Identify which cell holds the provided text, then report its [x, y] central coordinate. 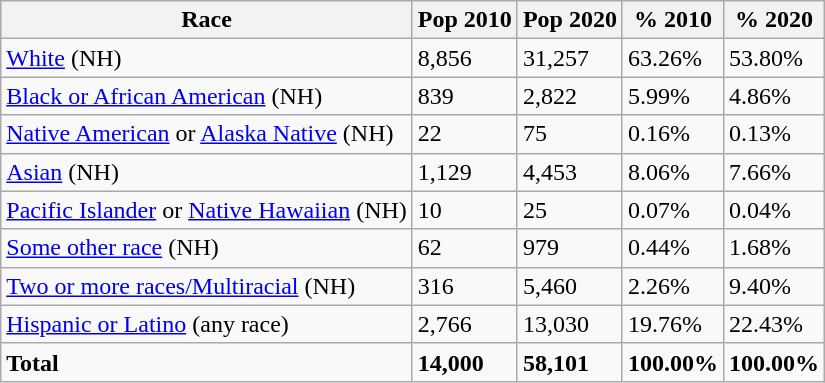
1.68% [774, 248]
25 [570, 210]
White (NH) [207, 58]
22.43% [774, 324]
Native American or Alaska Native (NH) [207, 134]
9.40% [774, 286]
2,766 [464, 324]
58,101 [570, 362]
8.06% [672, 172]
% 2020 [774, 20]
% 2010 [672, 20]
0.07% [672, 210]
0.44% [672, 248]
8,856 [464, 58]
Asian (NH) [207, 172]
75 [570, 134]
Hispanic or Latino (any race) [207, 324]
Total [207, 362]
0.04% [774, 210]
4.86% [774, 96]
7.66% [774, 172]
839 [464, 96]
14,000 [464, 362]
0.13% [774, 134]
2,822 [570, 96]
Pop 2010 [464, 20]
Race [207, 20]
Two or more races/Multiracial (NH) [207, 286]
13,030 [570, 324]
Pop 2020 [570, 20]
2.26% [672, 286]
19.76% [672, 324]
Black or African American (NH) [207, 96]
10 [464, 210]
Some other race (NH) [207, 248]
5.99% [672, 96]
62 [464, 248]
31,257 [570, 58]
22 [464, 134]
316 [464, 286]
5,460 [570, 286]
4,453 [570, 172]
979 [570, 248]
53.80% [774, 58]
1,129 [464, 172]
Pacific Islander or Native Hawaiian (NH) [207, 210]
63.26% [672, 58]
0.16% [672, 134]
